Scan for the cell matching the given text and deliver its (X, Y) coordinate at center. 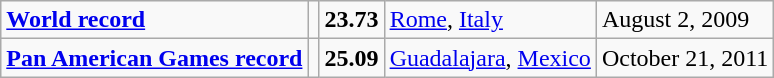
25.09 (352, 58)
October 21, 2011 (684, 58)
23.73 (352, 20)
Guadalajara, Mexico (490, 58)
August 2, 2009 (684, 20)
Rome, Italy (490, 20)
World record (154, 20)
Pan American Games record (154, 58)
